From the cell containing the given text, extract its center point as (X, Y) coordinate. 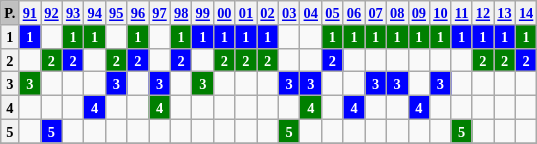
94 (95, 12)
96 (138, 12)
00 (225, 12)
91 (30, 12)
P. (10, 12)
06 (354, 12)
93 (73, 12)
10 (441, 12)
02 (268, 12)
97 (160, 12)
09 (419, 12)
03 (289, 12)
12 (483, 12)
99 (203, 12)
95 (116, 12)
13 (505, 12)
08 (397, 12)
98 (181, 12)
04 (311, 12)
92 (52, 12)
11 (462, 12)
05 (333, 12)
01 (246, 12)
14 (526, 12)
07 (376, 12)
